From the cell containing the given text, extract its center point as [X, Y] coordinate. 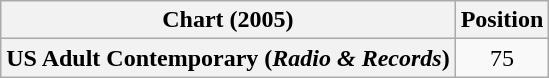
75 [502, 58]
US Adult Contemporary (Radio & Records) [228, 58]
Chart (2005) [228, 20]
Position [502, 20]
